Return the [X, Y] coordinate for the center point of the cell that contains the specified text.  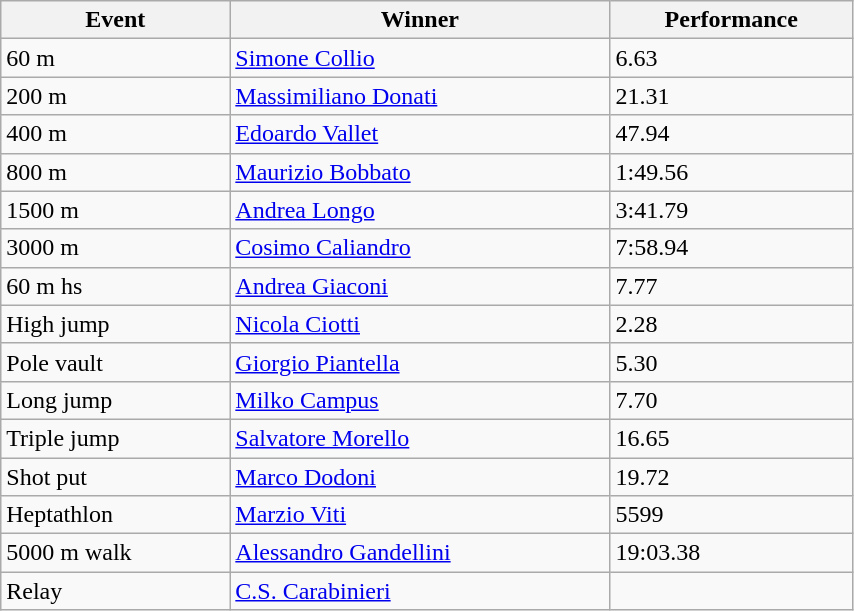
Shot put [116, 477]
High jump [116, 324]
Nicola Ciotti [420, 324]
Maurizio Bobbato [420, 172]
Andrea Giaconi [420, 286]
200 m [116, 96]
5000 m walk [116, 553]
1500 m [116, 210]
21.31 [731, 96]
Long jump [116, 400]
C.S. Carabinieri [420, 591]
5599 [731, 515]
16.65 [731, 438]
Alessandro Gandellini [420, 553]
Salvatore Morello [420, 438]
Simone Collio [420, 58]
Edoardo Vallet [420, 134]
60 m [116, 58]
Milko Campus [420, 400]
7:58.94 [731, 248]
Heptathlon [116, 515]
800 m [116, 172]
Cosimo Caliandro [420, 248]
Pole vault [116, 362]
3000 m [116, 248]
Massimiliano Donati [420, 96]
Andrea Longo [420, 210]
Marzio Viti [420, 515]
7.77 [731, 286]
Event [116, 20]
Performance [731, 20]
Marco Dodoni [420, 477]
2.28 [731, 324]
Giorgio Piantella [420, 362]
19.72 [731, 477]
6.63 [731, 58]
Triple jump [116, 438]
19:03.38 [731, 553]
47.94 [731, 134]
3:41.79 [731, 210]
1:49.56 [731, 172]
Winner [420, 20]
7.70 [731, 400]
400 m [116, 134]
60 m hs [116, 286]
5.30 [731, 362]
Relay [116, 591]
